Output the [x, y] coordinate of the center of the cell containing the given text.  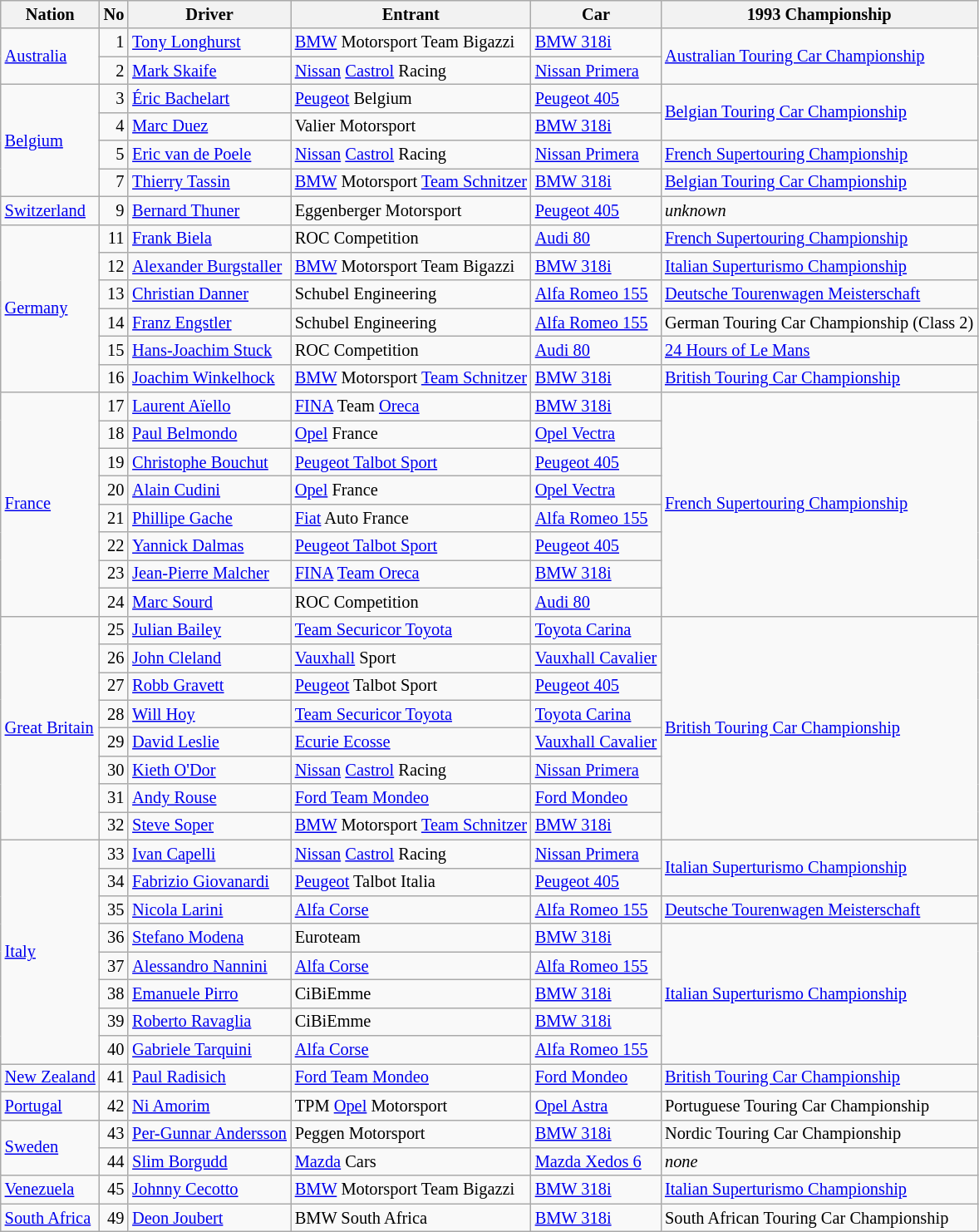
Tony Longhurst [209, 42]
Franz Engstler [209, 323]
Nordic Touring Car Championship [819, 1134]
Nicola Larini [209, 909]
25 [115, 630]
Gabriele Tarquini [209, 1050]
Roberto Ravaglia [209, 1022]
17 [115, 407]
Per-Gunnar Andersson [209, 1134]
43 [115, 1134]
31 [115, 798]
Fabrizio Giovanardi [209, 882]
Yannick Dalmas [209, 546]
2 [115, 71]
Kieth O'Dor [209, 770]
42 [115, 1106]
Hans-Joachim Stuck [209, 350]
France [50, 504]
Germany [50, 308]
16 [115, 378]
35 [115, 909]
Bernard Thuner [209, 210]
TPM Opel Motorsport [411, 1106]
26 [115, 658]
Portuguese Touring Car Championship [819, 1106]
Christophe Bouchut [209, 462]
45 [115, 1190]
Julian Bailey [209, 630]
Slim Borgudd [209, 1161]
Nation [50, 14]
Thierry Tassin [209, 182]
Belgium [50, 140]
No [115, 14]
Switzerland [50, 210]
7 [115, 182]
David Leslie [209, 742]
Sweden [50, 1147]
28 [115, 714]
Alain Cudini [209, 490]
Marc Sourd [209, 602]
Italy [50, 951]
Emanuele Pirro [209, 993]
Portugal [50, 1106]
39 [115, 1022]
14 [115, 323]
Paul Radisich [209, 1077]
Australian Touring Car Championship [819, 57]
Driver [209, 14]
30 [115, 770]
Australia [50, 57]
21 [115, 518]
20 [115, 490]
Mazda Xedos 6 [596, 1161]
Eric van de Poele [209, 155]
5 [115, 155]
Entrant [411, 14]
22 [115, 546]
Ecurie Ecosse [411, 742]
Éric Bachelart [209, 98]
Mark Skaife [209, 71]
18 [115, 434]
Ni Amorim [209, 1106]
4 [115, 126]
37 [115, 966]
Marc Duez [209, 126]
9 [115, 210]
Peugeot Belgium [411, 98]
Steve Soper [209, 825]
23 [115, 574]
Alexander Burgstaller [209, 266]
Frank Biela [209, 239]
38 [115, 993]
Peugeot Talbot Italia [411, 882]
Peggen Motorsport [411, 1134]
Andy Rouse [209, 798]
BMW South Africa [411, 1218]
49 [115, 1218]
Mazda Cars [411, 1161]
11 [115, 239]
1 [115, 42]
Car [596, 14]
none [819, 1161]
Eggenberger Motorsport [411, 210]
15 [115, 350]
Laurent Aïello [209, 407]
Valier Motorsport [411, 126]
Euroteam [411, 938]
John Cleland [209, 658]
South African Touring Car Championship [819, 1218]
Johnny Cecotto [209, 1190]
Ivan Capelli [209, 854]
Paul Belmondo [209, 434]
Alessandro Nannini [209, 966]
33 [115, 854]
13 [115, 294]
27 [115, 686]
12 [115, 266]
Great Britain [50, 728]
32 [115, 825]
1993 Championship [819, 14]
Vauxhall Sport [411, 658]
44 [115, 1161]
40 [115, 1050]
New Zealand [50, 1077]
3 [115, 98]
South Africa [50, 1218]
19 [115, 462]
Will Hoy [209, 714]
Venezuela [50, 1190]
34 [115, 882]
Phillipe Gache [209, 518]
Robb Gravett [209, 686]
Fiat Auto France [411, 518]
German Touring Car Championship (Class 2) [819, 323]
24 [115, 602]
36 [115, 938]
unknown [819, 210]
29 [115, 742]
Joachim Winkelhock [209, 378]
Opel Astra [596, 1106]
Deon Joubert [209, 1218]
24 Hours of Le Mans [819, 350]
Christian Danner [209, 294]
41 [115, 1077]
Jean-Pierre Malcher [209, 574]
Stefano Modena [209, 938]
